Scan for the cell matching the given text and deliver its (x, y) coordinate at center. 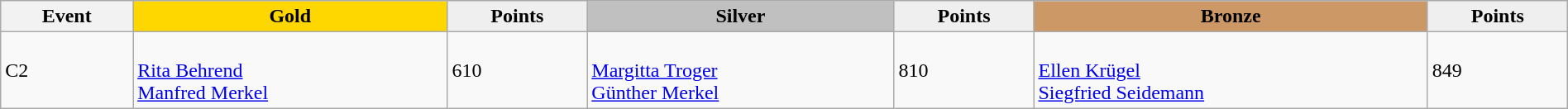
810 (964, 70)
Rita BehrendManfred Merkel (290, 70)
C2 (67, 70)
Bronze (1231, 17)
Ellen KrügelSiegfried Seidemann (1231, 70)
Event (67, 17)
610 (518, 70)
849 (1497, 70)
Margitta TrogerGünther Merkel (741, 70)
Silver (741, 17)
Gold (290, 17)
